Detect which cell encompasses the target text, then output its (x, y) center coordinate. 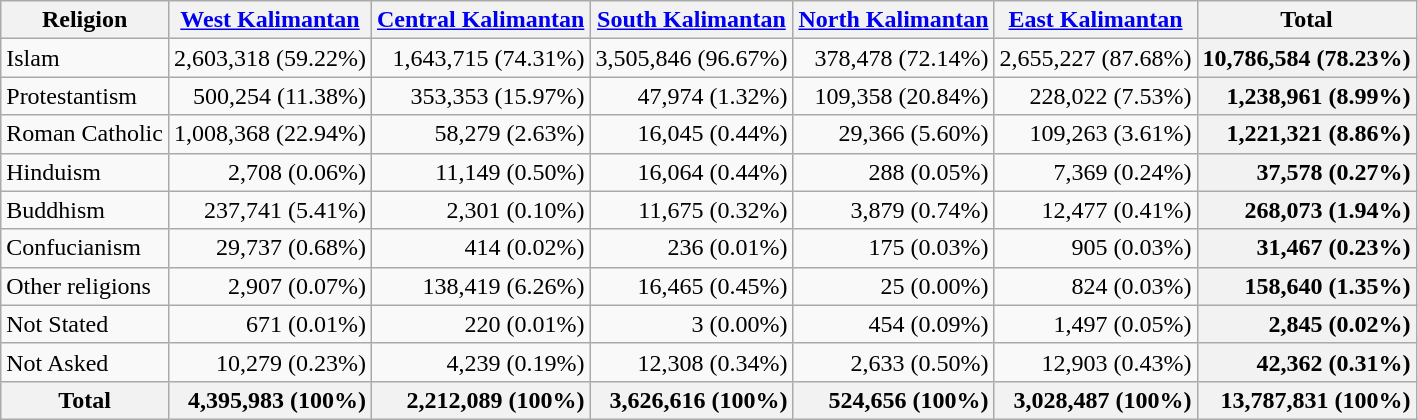
13,787,831 (100%) (1306, 400)
1,221,321 (8.86%) (1306, 134)
109,358 (20.84%) (894, 96)
2,845 (0.02%) (1306, 324)
2,301 (0.10%) (481, 210)
12,308 (0.34%) (692, 362)
378,478 (72.14%) (894, 58)
1,643,715 (74.31%) (481, 58)
16,045 (0.44%) (692, 134)
500,254 (11.38%) (270, 96)
West Kalimantan (270, 20)
Roman Catholic (85, 134)
175 (0.03%) (894, 248)
12,477 (0.41%) (1096, 210)
47,974 (1.32%) (692, 96)
16,064 (0.44%) (692, 172)
3 (0.00%) (692, 324)
Hinduism (85, 172)
Protestantism (85, 96)
East Kalimantan (1096, 20)
31,467 (0.23%) (1306, 248)
454 (0.09%) (894, 324)
29,737 (0.68%) (270, 248)
Not Asked (85, 362)
42,362 (0.31%) (1306, 362)
North Kalimantan (894, 20)
10,279 (0.23%) (270, 362)
109,263 (3.61%) (1096, 134)
Not Stated (85, 324)
South Kalimantan (692, 20)
2,655,227 (87.68%) (1096, 58)
7,369 (0.24%) (1096, 172)
220 (0.01%) (481, 324)
12,903 (0.43%) (1096, 362)
288 (0.05%) (894, 172)
3,879 (0.74%) (894, 210)
3,505,846 (96.67%) (692, 58)
10,786,584 (78.23%) (1306, 58)
138,419 (6.26%) (481, 286)
2,907 (0.07%) (270, 286)
414 (0.02%) (481, 248)
16,465 (0.45%) (692, 286)
29,366 (5.60%) (894, 134)
58,279 (2.63%) (481, 134)
25 (0.00%) (894, 286)
11,675 (0.32%) (692, 210)
2,603,318 (59.22%) (270, 58)
4,395,983 (100%) (270, 400)
Religion (85, 20)
524,656 (100%) (894, 400)
37,578 (0.27%) (1306, 172)
3,028,487 (100%) (1096, 400)
Islam (85, 58)
353,353 (15.97%) (481, 96)
2,708 (0.06%) (270, 172)
1,238,961 (8.99%) (1306, 96)
4,239 (0.19%) (481, 362)
2,633 (0.50%) (894, 362)
268,073 (1.94%) (1306, 210)
11,149 (0.50%) (481, 172)
1,497 (0.05%) (1096, 324)
3,626,616 (100%) (692, 400)
Other religions (85, 286)
Central Kalimantan (481, 20)
1,008,368 (22.94%) (270, 134)
158,640 (1.35%) (1306, 286)
Buddhism (85, 210)
236 (0.01%) (692, 248)
671 (0.01%) (270, 324)
228,022 (7.53%) (1096, 96)
905 (0.03%) (1096, 248)
Confucianism (85, 248)
824 (0.03%) (1096, 286)
237,741 (5.41%) (270, 210)
2,212,089 (100%) (481, 400)
